From the cell containing the given text, extract its center point as [x, y] coordinate. 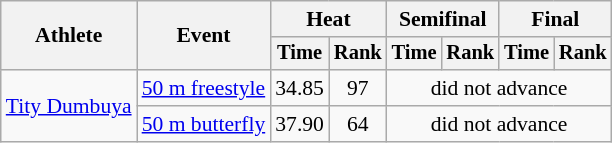
Heat [328, 19]
Semifinal [443, 19]
Athlete [69, 36]
50 m butterfly [204, 124]
Tity Dumbuya [69, 106]
50 m freestyle [204, 88]
64 [358, 124]
97 [358, 88]
Final [555, 19]
Event [204, 36]
34.85 [300, 88]
37.90 [300, 124]
